For the text-containing cell, return its midpoint in [x, y] coordinate format. 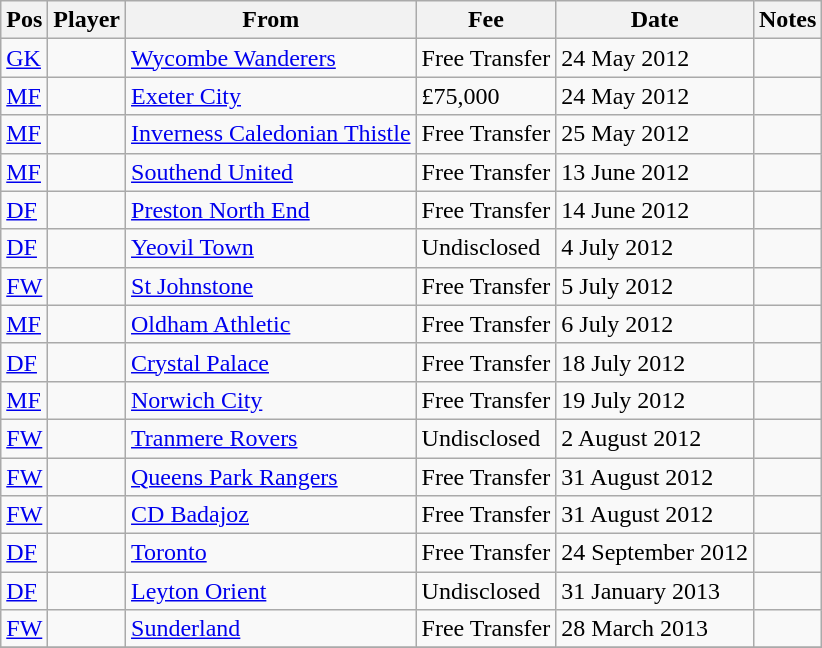
Tranmere Rovers [272, 438]
Preston North End [272, 210]
Leyton Orient [272, 591]
25 May 2012 [655, 134]
6 July 2012 [655, 324]
St Johnstone [272, 286]
14 June 2012 [655, 210]
Crystal Palace [272, 362]
Exeter City [272, 96]
19 July 2012 [655, 400]
Toronto [272, 553]
Oldham Athletic [272, 324]
28 March 2013 [655, 629]
5 July 2012 [655, 286]
Player [87, 20]
Fee [486, 20]
GK [24, 58]
Yeovil Town [272, 248]
£75,000 [486, 96]
18 July 2012 [655, 362]
From [272, 20]
31 January 2013 [655, 591]
Pos [24, 20]
Notes [787, 20]
Southend United [272, 172]
Wycombe Wanderers [272, 58]
Inverness Caledonian Thistle [272, 134]
2 August 2012 [655, 438]
Date [655, 20]
24 September 2012 [655, 553]
Sunderland [272, 629]
CD Badajoz [272, 515]
13 June 2012 [655, 172]
Norwich City [272, 400]
4 July 2012 [655, 248]
Queens Park Rangers [272, 477]
